Identify which cell holds the provided text, then report its (X, Y) central coordinate. 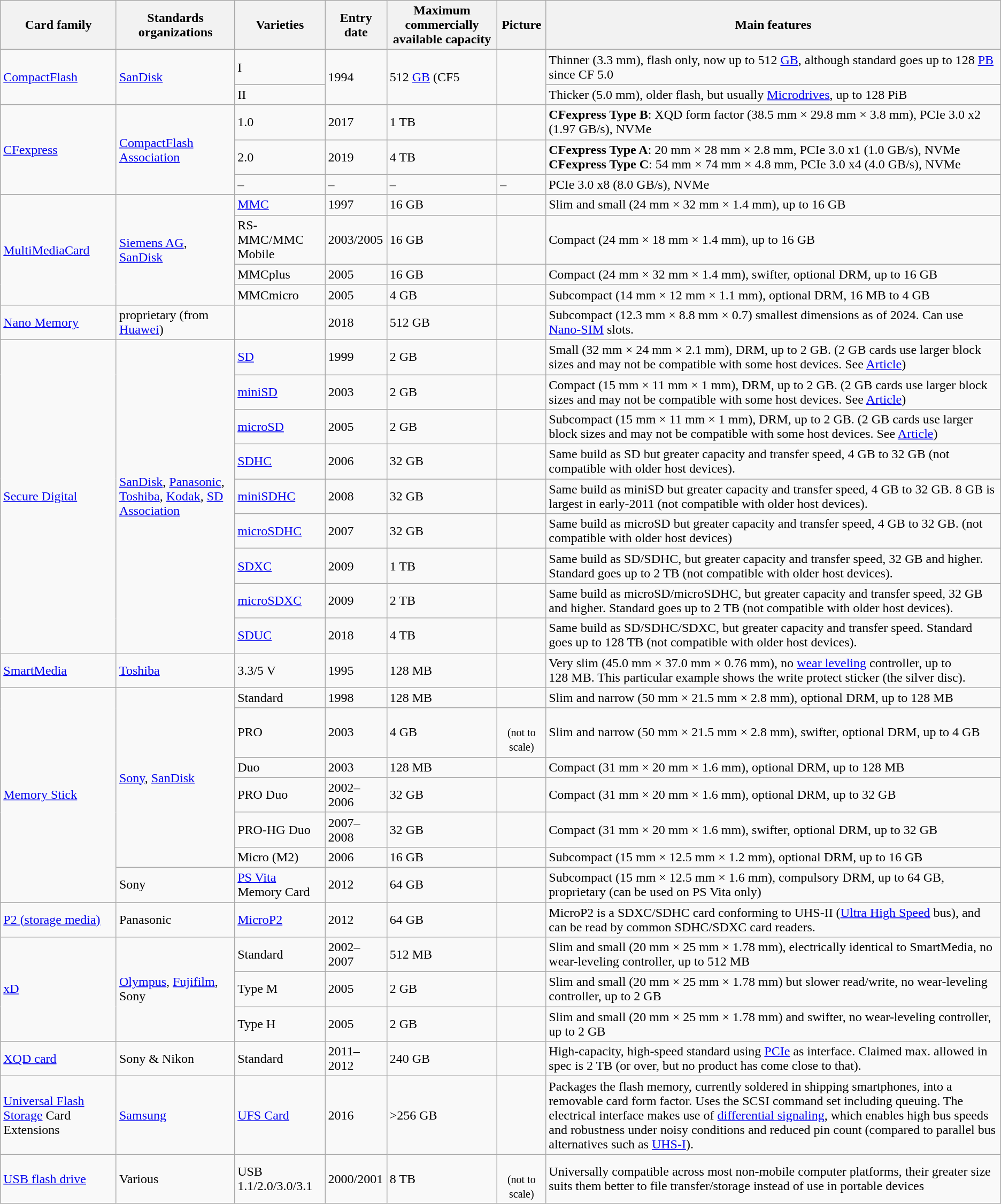
Same build as SD/SDHC, but greater capacity and transfer speed, 32 GB and higher. Standard goes up to 2 TB (not compatible with older host devices). (773, 566)
Sony (175, 884)
Various (175, 1179)
Sony, SanDisk (175, 777)
1995 (356, 670)
Same build as miniSD but greater capacity and transfer speed, 4 GB to 32 GB. 8 GB is largest in early-2011 (not compatible with older host devices). (773, 496)
2007 (356, 531)
Slim and narrow (50 mm × 21.5 mm × 2.8 mm), optional DRM, up to 128 MB (773, 698)
PRO Duo (280, 794)
MicroP2 is a SDXC/SDHC card conforming to UHS-II (Ultra High Speed bus), and can be read by common SDHC/SDXC card readers. (773, 920)
Nano Memory (59, 322)
512 GB (CF5 (442, 77)
miniSD (280, 391)
2017 (356, 122)
Maximum commercially available capacity (442, 25)
240 GB (442, 1059)
2003/2005 (356, 240)
microSDHC (280, 531)
SmartMedia (59, 670)
Panasonic (175, 920)
Standards organizations (175, 25)
USB 1.1/2.0/3.0/3.1 (280, 1179)
Varieties (280, 25)
I (280, 67)
MMC (280, 205)
Memory Stick (59, 794)
2016 (356, 1115)
2 TB (442, 601)
High-capacity, high-speed standard using PCIe as interface. Claimed max. allowed in spec is 2 TB (or over, but no product has come close to that). (773, 1059)
PCIe 3.0 x8 (8.0 GB/s), NVMe (773, 184)
Same build as SD but greater capacity and transfer speed, 4 GB to 32 GB (not compatible with older host devices). (773, 462)
xD (59, 989)
Compact (15 mm × 11 mm × 1 mm), DRM, up to 2 GB. (2 GB cards use larger block sizes and may not be compatible with some host devices. See Article) (773, 391)
Sony & Nikon (175, 1059)
microSD (280, 427)
Slim and small (20 mm × 25 mm × 1.78 mm), electrically identical to SmartMedia, no wear-leveling controller, up to 512 MB (773, 955)
1998 (356, 698)
Subcompact (12.3 mm × 8.8 mm × 0.7) smallest dimensions as of 2024. Can use Nano-SIM slots. (773, 322)
2007–2008 (356, 830)
CFexpress Type A: 20 mm × 28 mm × 2.8 mm, PCIe 3.0 x1 (1.0 GB/s), NVMeCFexpress Type C: 54 mm × 74 mm × 4.8 mm, PCIe 3.0 x4 (4.0 GB/s), NVMe (773, 157)
Type M (280, 989)
SanDisk (175, 77)
Compact (31 mm × 20 mm × 1.6 mm), optional DRM, up to 128 MB (773, 767)
SDUC (280, 635)
1997 (356, 205)
Compact (24 mm × 32 mm × 1.4 mm), swifter, optional DRM, up to 16 GB (773, 274)
Compact (31 mm × 20 mm × 1.6 mm), swifter, optional DRM, up to 32 GB (773, 830)
Duo (280, 767)
Universal Flash Storage Card Extensions (59, 1115)
SDHC (280, 462)
PS Vita Memory Card (280, 884)
UFS Card (280, 1115)
Slim and narrow (50 mm × 21.5 mm × 2.8 mm), swifter, optional DRM, up to 4 GB (773, 732)
2002–2007 (356, 955)
Picture (522, 25)
Samsung (175, 1115)
Thicker (5.0 mm), older flash, but usually Microdrives, up to 128 PiB (773, 95)
>256 GB (442, 1115)
1994 (356, 77)
2000/2001 (356, 1179)
Compact (31 mm × 20 mm × 1.6 mm), optional DRM, up to 32 GB (773, 794)
miniSDHC (280, 496)
microSDXC (280, 601)
2019 (356, 157)
512 GB (442, 322)
1999 (356, 357)
1.0 (280, 122)
CompactFlash Association (175, 150)
3.3/5 V (280, 670)
CFexpress (59, 150)
P2 (storage media) (59, 920)
512 MB (442, 955)
Compact (24 mm × 18 mm × 1.4 mm), up to 16 GB (773, 240)
Toshiba (175, 670)
RS-MMC/MMC Mobile (280, 240)
MMCmicro (280, 295)
Card family (59, 25)
Siemens AG, SanDisk (175, 250)
XQD card (59, 1059)
Slim and small (24 mm × 32 mm × 1.4 mm), up to 16 GB (773, 205)
MMCplus (280, 274)
Olympus, Fujifilm, Sony (175, 989)
MicroP2 (280, 920)
Micro (M2) (280, 857)
Type H (280, 1024)
Main features (773, 25)
SanDisk, Panasonic, Toshiba, Kodak, SD Association (175, 496)
Secure Digital (59, 496)
2.0 (280, 157)
Same build as SD/SDHC/SDXC, but greater capacity and transfer speed. Standard goes up to 128 TB (not compatible with older host devices). (773, 635)
2011–2012 (356, 1059)
2008 (356, 496)
Entry date (356, 25)
2002–2006 (356, 794)
PRO-HG Duo (280, 830)
Subcompact (15 mm × 11 mm × 1 mm), DRM, up to 2 GB. (2 GB cards use larger block sizes and may not be compatible with some host devices. See Article) (773, 427)
proprietary (from Huawei) (175, 322)
Subcompact (15 mm × 12.5 mm × 1.6 mm), compulsory DRM, up to 64 GB, proprietary (can be used on PS Vita only) (773, 884)
Same build as microSD but greater capacity and transfer speed, 4 GB to 32 GB. (not compatible with older host devices) (773, 531)
SDXC (280, 566)
Slim and small (20 mm × 25 mm × 1.78 mm) but slower read/write, no wear-leveling controller, up to 2 GB (773, 989)
Slim and small (20 mm × 25 mm × 1.78 mm) and swifter, no wear-leveling controller, up to 2 GB (773, 1024)
Subcompact (14 mm × 12 mm × 1.1 mm), optional DRM, 16 MB to 4 GB (773, 295)
8 TB (442, 1179)
Subcompact (15 mm × 12.5 mm × 1.2 mm), optional DRM, up to 16 GB (773, 857)
II (280, 95)
CFexpress Type B: XQD form factor (38.5 mm × 29.8 mm × 3.8 mm), PCIe 3.0 x2 (1.97 GB/s), NVMe (773, 122)
SD (280, 357)
Small (32 mm × 24 mm × 2.1 mm), DRM, up to 2 GB. (2 GB cards use larger block sizes and may not be compatible with some host devices. See Article) (773, 357)
USB flash drive (59, 1179)
MultiMediaCard (59, 250)
Thinner (3.3 mm), flash only, now up to 512 GB, although standard goes up to 128 PB since CF 5.0 (773, 67)
PRO (280, 732)
CompactFlash (59, 77)
